Detect which cell encompasses the target text, then output its (x, y) center coordinate. 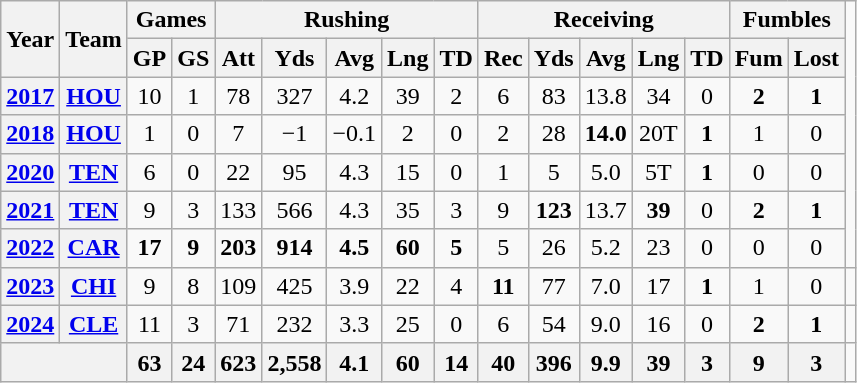
Receiving (604, 20)
77 (554, 286)
4.1 (354, 362)
78 (238, 96)
123 (554, 210)
8 (194, 286)
914 (294, 248)
4.5 (354, 248)
4.2 (354, 96)
13.7 (606, 210)
5T (658, 172)
Att (238, 58)
Fumbles (786, 20)
3.9 (354, 286)
Fum (758, 58)
23 (658, 248)
95 (294, 172)
24 (194, 362)
10 (149, 96)
5.2 (606, 248)
25 (408, 324)
34 (658, 96)
35 (408, 210)
2020 (30, 172)
15 (408, 172)
Rushing (347, 20)
2024 (30, 324)
GP (149, 58)
2023 (30, 286)
−1 (294, 134)
425 (294, 286)
14 (456, 362)
CHI (94, 286)
623 (238, 362)
16 (658, 324)
−0.1 (354, 134)
9.0 (606, 324)
5.0 (606, 172)
Year (30, 39)
327 (294, 96)
7 (238, 134)
Team (94, 39)
2022 (30, 248)
Rec (503, 58)
GS (194, 58)
2021 (30, 210)
54 (554, 324)
14.0 (606, 134)
7.0 (606, 286)
203 (238, 248)
Games (170, 20)
40 (503, 362)
13.8 (606, 96)
2018 (30, 134)
566 (294, 210)
2,558 (294, 362)
26 (554, 248)
3.3 (354, 324)
133 (238, 210)
CLE (94, 324)
83 (554, 96)
232 (294, 324)
20T (658, 134)
396 (554, 362)
109 (238, 286)
71 (238, 324)
63 (149, 362)
CAR (94, 248)
2017 (30, 96)
9.9 (606, 362)
28 (554, 134)
4 (456, 286)
Lost (816, 58)
